Scan for the cell matching the given text and deliver its [x, y] coordinate at center. 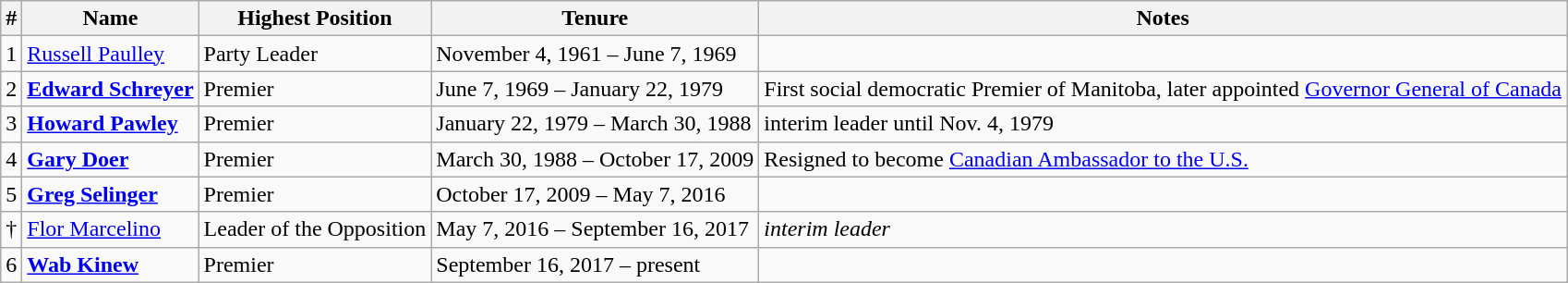
Russell Paulley [111, 54]
Gary Doer [111, 159]
September 16, 2017 – present [595, 265]
May 7, 2016 – September 16, 2017 [595, 229]
4 [11, 159]
Resigned to become Canadian Ambassador to the U.S. [1164, 159]
6 [11, 265]
Tenure [595, 18]
First social democratic Premier of Manitoba, later appointed Governor General of Canada [1164, 89]
3 [11, 124]
Greg Selinger [111, 194]
# [11, 18]
Notes [1164, 18]
Howard Pawley [111, 124]
Name [111, 18]
November 4, 1961 – June 7, 1969 [595, 54]
Wab Kinew [111, 265]
interim leader [1164, 229]
Party Leader [315, 54]
March 30, 1988 – October 17, 2009 [595, 159]
Flor Marcelino [111, 229]
June 7, 1969 – January 22, 1979 [595, 89]
January 22, 1979 – March 30, 1988 [595, 124]
† [11, 229]
October 17, 2009 – May 7, 2016 [595, 194]
5 [11, 194]
1 [11, 54]
interim leader until Nov. 4, 1979 [1164, 124]
2 [11, 89]
Leader of the Opposition [315, 229]
Highest Position [315, 18]
Edward Schreyer [111, 89]
